Identify which cell holds the provided text, then report its (X, Y) central coordinate. 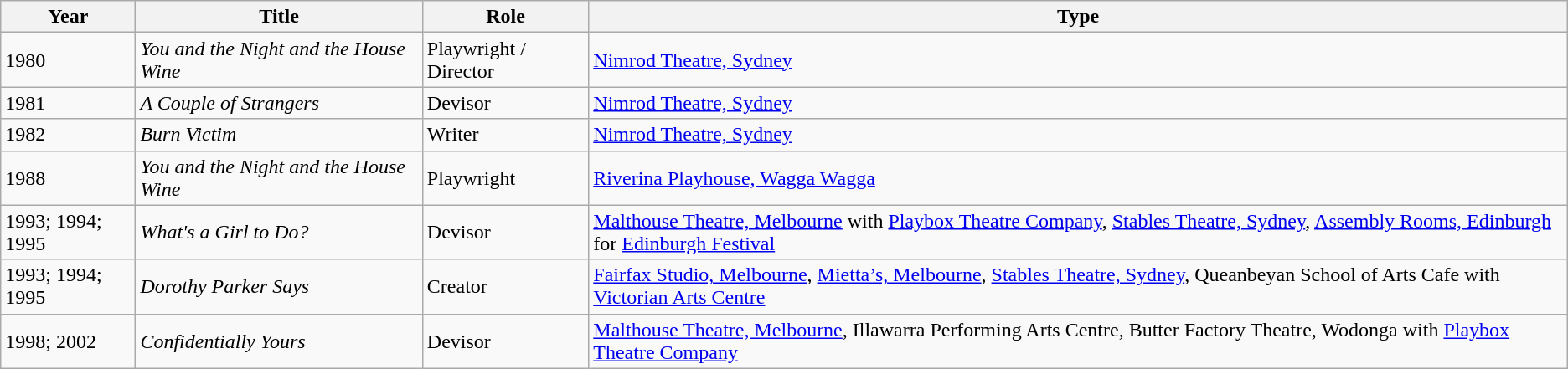
A Couple of Strangers (279, 103)
1998; 2002 (69, 341)
Malthouse Theatre, Melbourne, Illawarra Performing Arts Centre, Butter Factory Theatre, Wodonga with Playbox Theatre Company (1078, 341)
1988 (69, 177)
What's a Girl to Do? (279, 233)
1982 (69, 135)
Dorothy Parker Says (279, 286)
Fairfax Studio, Melbourne, Mietta’s, Melbourne, Stables Theatre, Sydney, Queanbeyan School of Arts Cafe with Victorian Arts Centre (1078, 286)
Riverina Playhouse, Wagga Wagga (1078, 177)
Playwright / Director (505, 60)
1981 (69, 103)
1980 (69, 60)
Writer (505, 135)
Malthouse Theatre, Melbourne with Playbox Theatre Company, Stables Theatre, Sydney, Assembly Rooms, Edinburgh for Edinburgh Festival (1078, 233)
Type (1078, 17)
Year (69, 17)
Confidentially Yours (279, 341)
Title (279, 17)
Burn Victim (279, 135)
Playwright (505, 177)
Role (505, 17)
Creator (505, 286)
